Locate the cell with the specified text and output its [X, Y] center coordinate. 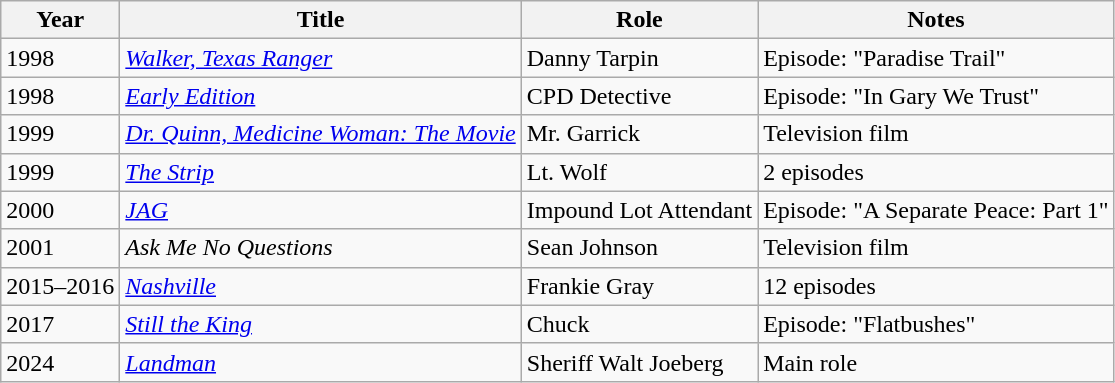
Lt. Wolf [639, 172]
Impound Lot Attendant [639, 210]
Walker, Texas Ranger [320, 58]
Mr. Garrick [639, 134]
Role [639, 20]
2017 [60, 324]
Chuck [639, 324]
Danny Tarpin [639, 58]
Notes [936, 20]
Year [60, 20]
The Strip [320, 172]
2024 [60, 362]
Main role [936, 362]
Episode: "A Separate Peace: Part 1" [936, 210]
Still the King [320, 324]
JAG [320, 210]
Title [320, 20]
Episode: "Paradise Trail" [936, 58]
2001 [60, 248]
Frankie Gray [639, 286]
Episode: "In Gary We Trust" [936, 96]
2015–2016 [60, 286]
Early Edition [320, 96]
CPD Detective [639, 96]
12 episodes [936, 286]
Ask Me No Questions [320, 248]
Sean Johnson [639, 248]
Dr. Quinn, Medicine Woman: The Movie [320, 134]
Nashville [320, 286]
Sheriff Walt Joeberg [639, 362]
Episode: "Flatbushes" [936, 324]
2 episodes [936, 172]
2000 [60, 210]
Landman [320, 362]
